Detect which cell encompasses the target text, then output its [X, Y] center coordinate. 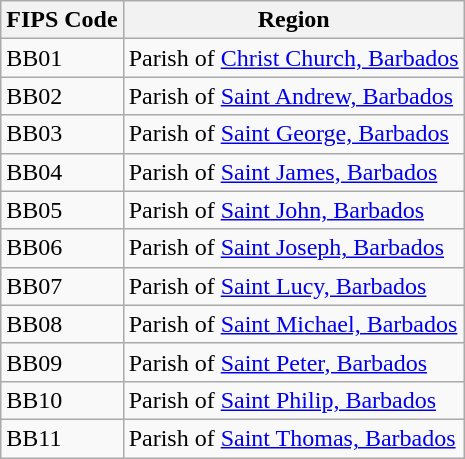
Parish of Saint James, Barbados [294, 172]
Parish of Christ Church, Barbados [294, 58]
BB11 [62, 438]
BB10 [62, 400]
BB05 [62, 210]
BB01 [62, 58]
BB09 [62, 362]
BB04 [62, 172]
Parish of Saint Philip, Barbados [294, 400]
BB03 [62, 134]
Parish of Saint Lucy, Barbados [294, 286]
Parish of Saint Peter, Barbados [294, 362]
BB02 [62, 96]
Parish of Saint John, Barbados [294, 210]
Region [294, 20]
BB06 [62, 248]
Parish of Saint George, Barbados [294, 134]
BB07 [62, 286]
FIPS Code [62, 20]
Parish of Saint Michael, Barbados [294, 324]
Parish of Saint Thomas, Barbados [294, 438]
BB08 [62, 324]
Parish of Saint Joseph, Barbados [294, 248]
Parish of Saint Andrew, Barbados [294, 96]
